Pinpoint the cell where the given text exists, returning its [X, Y] midpoint coordinate. 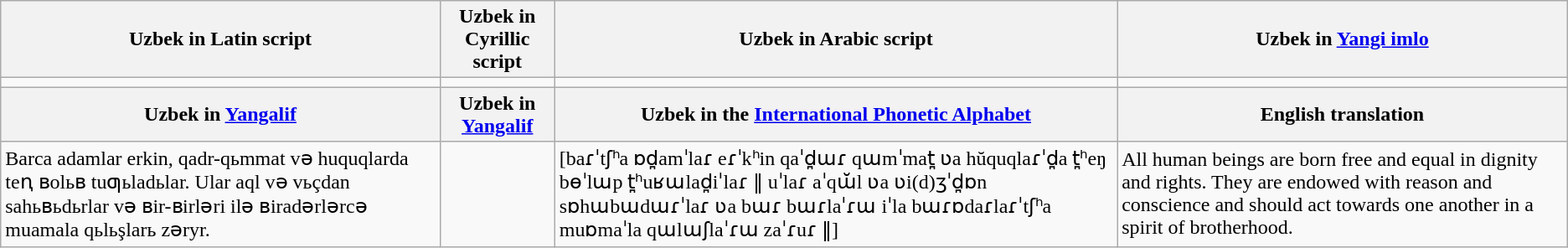
English translation [1343, 114]
Uzbek in Latin script [221, 39]
Uzbek in Yangi imlo [1343, 39]
Uzbek in the International Phonetic Alphabet [836, 114]
Uzbek in Cyrillic script [498, 39]
Uzbek in Arabic script [836, 39]
